Find where the given text appears and provide that cell's center as (X, Y) coordinate. 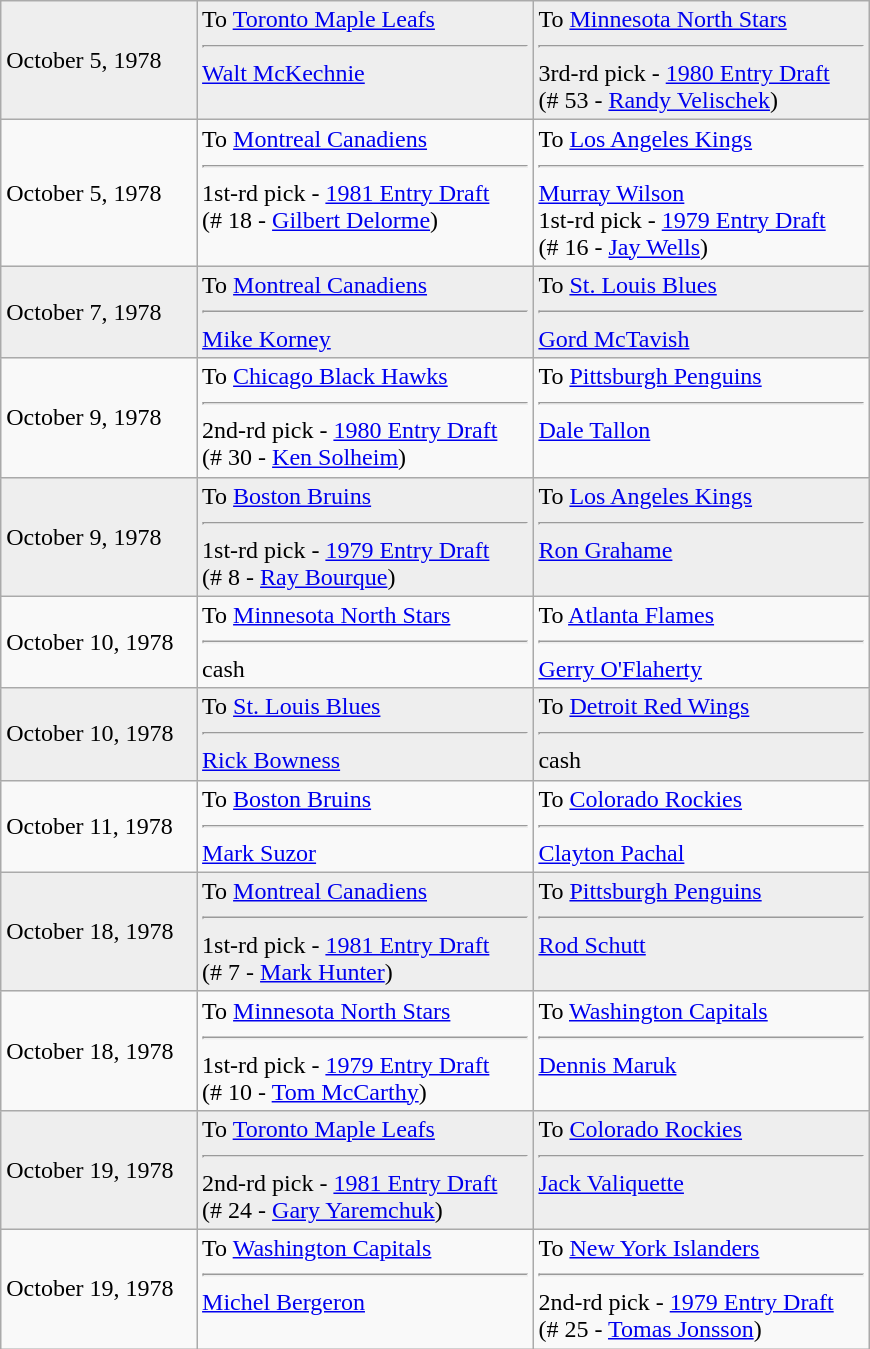
October 11, 1978 (99, 826)
To Montreal CanadiensMike Korney (365, 312)
To Los Angeles KingsMurray Wilson1st-rd pick - 1979 Entry Draft(# 16 - Jay Wells) (701, 193)
To Pittsburgh PenguinsRod Schutt (701, 932)
To Minnesota North Stars3rd-rd pick - 1980 Entry Draft(# 53 - Randy Velischek) (701, 60)
To Boston Bruins1st-rd pick - 1979 Entry Draft(# 8 - Ray Bourque) (365, 536)
To Los Angeles KingsRon Grahame (701, 536)
To Toronto Maple LeafsWalt McKechnie (365, 60)
To Washington CapitalsMichel Bergeron (365, 1288)
To Montreal Canadiens1st-rd pick - 1981 Entry Draft(# 7 - Mark Hunter) (365, 932)
To St. Louis BluesRick Bowness (365, 734)
To Minnesota North Stars1st-rd pick - 1979 Entry Draft(# 10 - Tom McCarthy) (365, 1050)
To Chicago Black Hawks2nd-rd pick - 1980 Entry Draft(# 30 - Ken Solheim) (365, 418)
To Atlanta FlamesGerry O'Flaherty (701, 642)
To Colorado RockiesJack Valiquette (701, 1170)
To Pittsburgh PenguinsDale Tallon (701, 418)
To Toronto Maple Leafs2nd-rd pick - 1981 Entry Draft(# 24 - Gary Yaremchuk) (365, 1170)
To Colorado RockiesClayton Pachal (701, 826)
To Montreal Canadiens1st-rd pick - 1981 Entry Draft(# 18 - Gilbert Delorme) (365, 193)
To St. Louis BluesGord McTavish (701, 312)
October 7, 1978 (99, 312)
To Minnesota North Starscash (365, 642)
To Washington CapitalsDennis Maruk (701, 1050)
To Detroit Red Wingscash (701, 734)
To Boston BruinsMark Suzor (365, 826)
To New York Islanders2nd-rd pick - 1979 Entry Draft(# 25 - Tomas Jonsson) (701, 1288)
